Identify which cell holds the provided text, then report its [X, Y] central coordinate. 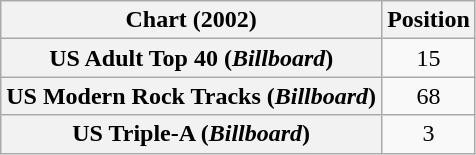
Position [429, 20]
68 [429, 96]
US Modern Rock Tracks (Billboard) [192, 96]
Chart (2002) [192, 20]
US Triple-A (Billboard) [192, 134]
15 [429, 58]
3 [429, 134]
US Adult Top 40 (Billboard) [192, 58]
